From the cell containing the given text, extract its center point as [X, Y] coordinate. 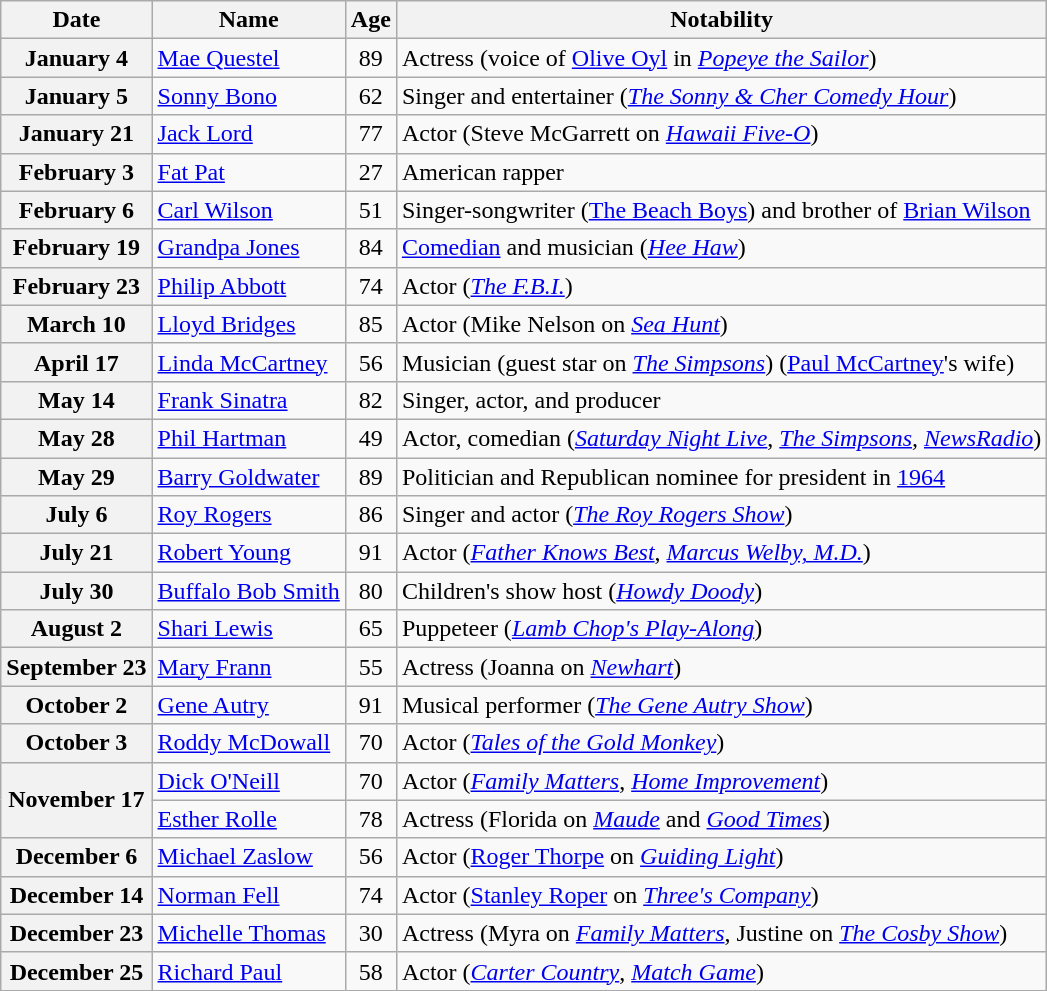
27 [370, 172]
Lloyd Bridges [248, 324]
Actress (Myra on Family Matters, Justine on The Cosby Show) [721, 933]
78 [370, 819]
Carl Wilson [248, 210]
October 2 [76, 705]
Politician and Republican nominee for president in 1964 [721, 477]
77 [370, 134]
Gene Autry [248, 705]
Actor (Stanley Roper on Three's Company) [721, 895]
Name [248, 20]
30 [370, 933]
Esther Rolle [248, 819]
February 23 [76, 286]
December 6 [76, 857]
84 [370, 248]
62 [370, 96]
August 2 [76, 629]
Actor (Father Knows Best, Marcus Welby, M.D.) [721, 553]
Richard Paul [248, 971]
Actor, comedian (Saturday Night Live, The Simpsons, NewsRadio) [721, 438]
51 [370, 210]
Actor (Tales of the Gold Monkey) [721, 743]
80 [370, 591]
Grandpa Jones [248, 248]
July 21 [76, 553]
Frank Sinatra [248, 400]
Shari Lewis [248, 629]
February 6 [76, 210]
Michelle Thomas [248, 933]
Phil Hartman [248, 438]
May 14 [76, 400]
May 28 [76, 438]
Puppeteer (Lamb Chop's Play-Along) [721, 629]
Norman Fell [248, 895]
Musical performer (The Gene Autry Show) [721, 705]
Age [370, 20]
Musician (guest star on The Simpsons) (Paul McCartney's wife) [721, 362]
Dick O'Neill [248, 781]
Singer and entertainer (The Sonny & Cher Comedy Hour) [721, 96]
Actress (Joanna on Newhart) [721, 667]
February 3 [76, 172]
November 17 [76, 800]
April 17 [76, 362]
82 [370, 400]
October 3 [76, 743]
Actor (The F.B.I.) [721, 286]
Children's show host (Howdy Doody) [721, 591]
Michael Zaslow [248, 857]
Actor (Family Matters, Home Improvement) [721, 781]
Roy Rogers [248, 515]
Singer, actor, and producer [721, 400]
58 [370, 971]
Singer-songwriter (The Beach Boys) and brother of Brian Wilson [721, 210]
Actor (Roger Thorpe on Guiding Light) [721, 857]
Mae Questel [248, 58]
49 [370, 438]
Mary Frann [248, 667]
July 6 [76, 515]
Singer and actor (The Roy Rogers Show) [721, 515]
September 23 [76, 667]
Actor (Steve McGarrett on Hawaii Five-O) [721, 134]
December 25 [76, 971]
Actor (Mike Nelson on Sea Hunt) [721, 324]
Barry Goldwater [248, 477]
85 [370, 324]
86 [370, 515]
January 21 [76, 134]
Comedian and musician (Hee Haw) [721, 248]
Actress (Florida on Maude and Good Times) [721, 819]
January 5 [76, 96]
Sonny Bono [248, 96]
March 10 [76, 324]
65 [370, 629]
Actor (Carter Country, Match Game) [721, 971]
Robert Young [248, 553]
55 [370, 667]
Linda McCartney [248, 362]
May 29 [76, 477]
December 23 [76, 933]
July 30 [76, 591]
Date [76, 20]
December 14 [76, 895]
Fat Pat [248, 172]
American rapper [721, 172]
February 19 [76, 248]
Roddy McDowall [248, 743]
Philip Abbott [248, 286]
Jack Lord [248, 134]
Notability [721, 20]
Buffalo Bob Smith [248, 591]
Actress (voice of Olive Oyl in Popeye the Sailor) [721, 58]
January 4 [76, 58]
